Return (x, y) of the center of cell containing provided text 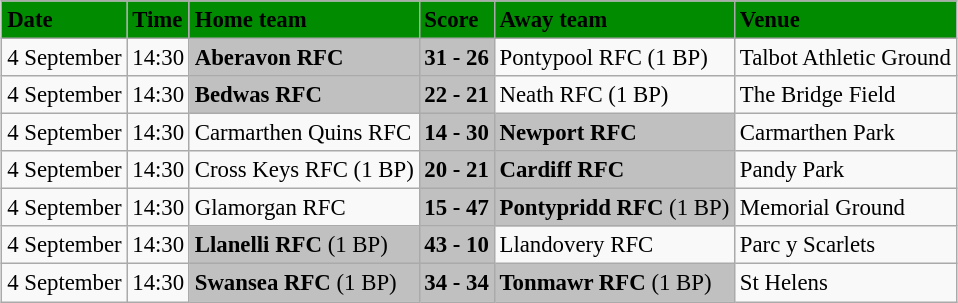
Neath RFC (1 BP) (614, 95)
Talbot Athletic Ground (846, 57)
Date (64, 20)
22 - 21 (456, 95)
Swansea RFC (1 BP) (304, 283)
43 - 10 (456, 245)
Bedwas RFC (304, 95)
Pontypool RFC (1 BP) (614, 57)
Carmarthen Quins RFC (304, 133)
Away team (614, 20)
34 - 34 (456, 283)
Cross Keys RFC (1 BP) (304, 170)
Cardiff RFC (614, 170)
Pandy Park (846, 170)
Memorial Ground (846, 208)
Time (158, 20)
14 - 30 (456, 133)
Newport RFC (614, 133)
15 - 47 (456, 208)
St Helens (846, 283)
Llanelli RFC (1 BP) (304, 245)
20 - 21 (456, 170)
Tonmawr RFC (1 BP) (614, 283)
Carmarthen Park (846, 133)
Pontypridd RFC (1 BP) (614, 208)
Venue (846, 20)
Aberavon RFC (304, 57)
The Bridge Field (846, 95)
Parc y Scarlets (846, 245)
Glamorgan RFC (304, 208)
Home team (304, 20)
Llandovery RFC (614, 245)
Score (456, 20)
31 - 26 (456, 57)
